Provide the (x, y) coordinate of the cell's center where the given text is located.  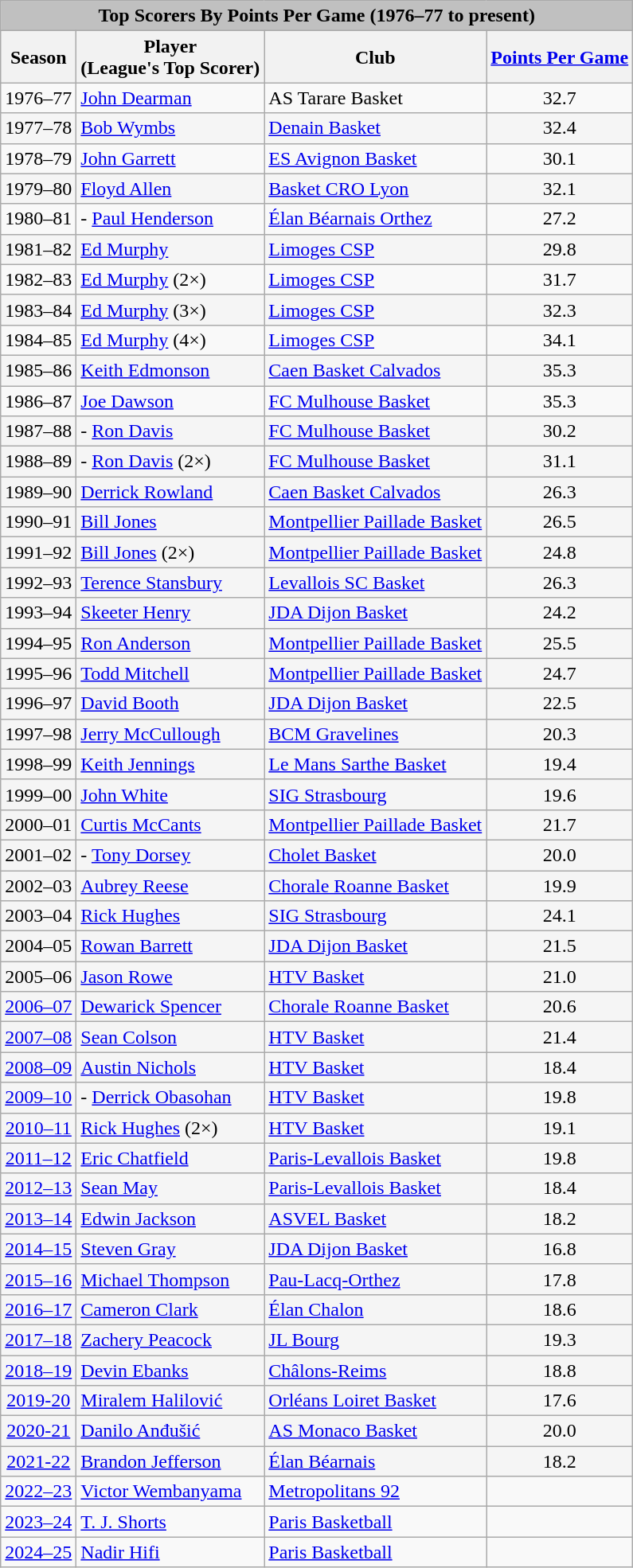
David Booth (170, 704)
1981–82 (38, 249)
2011–12 (38, 1158)
- Tony Dorsey (170, 855)
2023–24 (38, 1522)
Keith Jennings (170, 764)
Season (38, 57)
Le Mans Sarthe Basket (376, 764)
Miralem Halilović (170, 1401)
Curtis McCants (170, 825)
Ron Anderson (170, 643)
2001–02 (38, 855)
- Ron Davis (2×) (170, 462)
Player(League's Top Scorer) (170, 57)
John Dearman (170, 98)
21.0 (560, 977)
2004–05 (38, 946)
2002–03 (38, 886)
20.6 (560, 1007)
2022–23 (38, 1492)
2009–10 (38, 1098)
17.6 (560, 1401)
Ed Murphy (170, 249)
2020-21 (38, 1431)
1988–89 (38, 462)
Denain Basket (376, 128)
2012–13 (38, 1188)
2019-20 (38, 1401)
1987–88 (38, 431)
Élan Chalon (376, 1309)
- Derrick Obasohan (170, 1098)
BCM Gravelines (376, 734)
ASVEL Basket (376, 1219)
AS Tarare Basket (376, 98)
Basket CRO Lyon (376, 189)
Ed Murphy (4×) (170, 340)
2007–08 (38, 1037)
Michael Thompson (170, 1279)
2018–19 (38, 1370)
2021-22 (38, 1461)
1979–80 (38, 189)
Metropolitans 92 (376, 1492)
29.8 (560, 249)
19.3 (560, 1340)
19.4 (560, 764)
18.6 (560, 1309)
Jason Rowe (170, 977)
24.2 (560, 613)
1983–84 (38, 310)
Austin Nichols (170, 1067)
Joe Dawson (170, 400)
John Garrett (170, 158)
1976–77 (38, 98)
24.7 (560, 673)
17.8 (560, 1279)
1998–99 (38, 764)
Dewarick Spencer (170, 1007)
2010–11 (38, 1128)
32.3 (560, 310)
1993–94 (38, 613)
1994–95 (38, 643)
31.1 (560, 462)
Zachery Peacock (170, 1340)
Skeeter Henry (170, 613)
Steven Gray (170, 1249)
30.1 (560, 158)
2013–14 (38, 1219)
Bill Jones (2×) (170, 552)
19.6 (560, 794)
T. J. Shorts (170, 1522)
AS Monaco Basket (376, 1431)
18.8 (560, 1370)
21.5 (560, 946)
Cholet Basket (376, 855)
Bill Jones (170, 522)
1984–85 (38, 340)
1986–87 (38, 400)
Club (376, 57)
1989–90 (38, 492)
24.1 (560, 916)
1991–92 (38, 552)
Rick Hughes (170, 916)
1982–83 (38, 279)
1990–91 (38, 522)
Floyd Allen (170, 189)
Victor Wembanyama (170, 1492)
Danilo Anđušić (170, 1431)
32.1 (560, 189)
1980–81 (38, 219)
Ed Murphy (3×) (170, 310)
1995–96 (38, 673)
John White (170, 794)
2006–07 (38, 1007)
25.5 (560, 643)
2008–09 (38, 1067)
Élan Béarnais (376, 1461)
21.7 (560, 825)
Top Scorers By Points Per Game (1976–77 to present) (317, 16)
30.2 (560, 431)
21.4 (560, 1037)
Todd Mitchell (170, 673)
32.7 (560, 98)
1999–00 (38, 794)
Derrick Rowland (170, 492)
1985–86 (38, 370)
2005–06 (38, 977)
16.8 (560, 1249)
Devin Ebanks (170, 1370)
Nadir Hifi (170, 1552)
22.5 (560, 704)
26.5 (560, 522)
Aubrey Reese (170, 886)
Élan Béarnais Orthez (376, 219)
Edwin Jackson (170, 1219)
2015–16 (38, 1279)
Rowan Barrett (170, 946)
24.8 (560, 552)
Bob Wymbs (170, 128)
Pau-Lacq-Orthez (376, 1279)
Sean Colson (170, 1037)
27.2 (560, 219)
- Ron Davis (170, 431)
19.9 (560, 886)
31.7 (560, 279)
Orléans Loiret Basket (376, 1401)
1997–98 (38, 734)
34.1 (560, 340)
1996–97 (38, 704)
Ed Murphy (2×) (170, 279)
- Paul Henderson (170, 219)
19.1 (560, 1128)
Cameron Clark (170, 1309)
32.4 (560, 128)
1992–93 (38, 583)
1977–78 (38, 128)
2000–01 (38, 825)
Brandon Jefferson (170, 1461)
Châlons-Reims (376, 1370)
Keith Edmonson (170, 370)
Rick Hughes (2×) (170, 1128)
20.3 (560, 734)
Jerry McCullough (170, 734)
Sean May (170, 1188)
Points Per Game (560, 57)
JL Bourg (376, 1340)
Terence Stansbury (170, 583)
ES Avignon Basket (376, 158)
1978–79 (38, 158)
2014–15 (38, 1249)
Levallois SC Basket (376, 583)
2016–17 (38, 1309)
2017–18 (38, 1340)
2003–04 (38, 916)
2024–25 (38, 1552)
Eric Chatfield (170, 1158)
